Extract the [x, y] coordinate from the center of the cell holding the provided text.  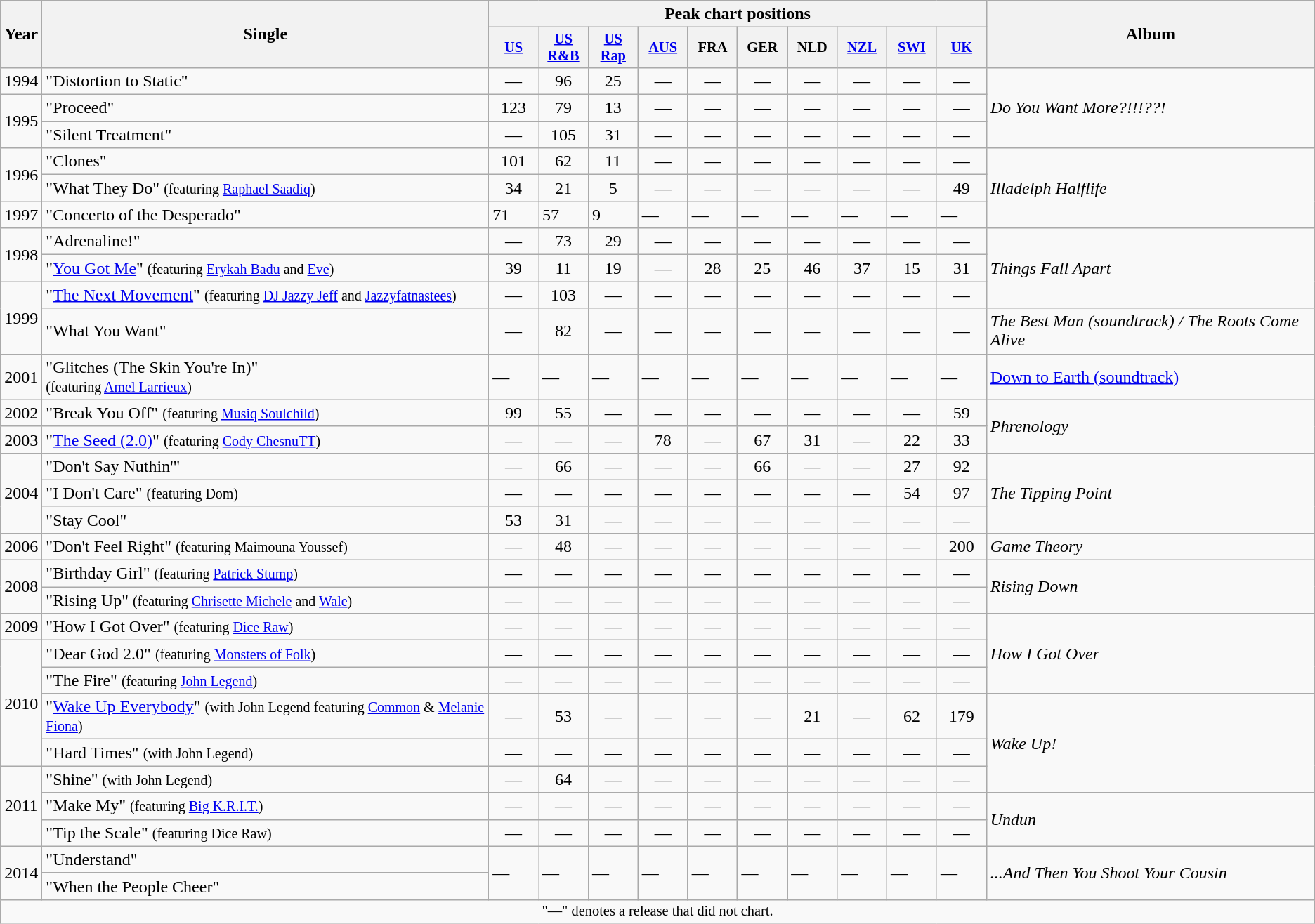
"Dear God 2.0" (featuring Monsters of Folk) [266, 654]
9 [613, 215]
13 [613, 108]
"Clones" [266, 161]
"You Got Me" (featuring Erykah Badu and Eve) [266, 268]
"Proceed" [266, 108]
103 [563, 295]
2009 [21, 627]
2011 [21, 806]
"The Fire" (featuring John Legend) [266, 680]
The Tipping Point [1151, 493]
Album [1151, 34]
5 [613, 188]
37 [863, 268]
Do You Want More?!!!??! [1151, 107]
Peak chart positions [738, 14]
Things Fall Apart [1151, 268]
"Shine" (with John Legend) [266, 779]
200 [961, 546]
54 [912, 493]
1999 [21, 317]
"Stay Cool" [266, 520]
39 [514, 268]
99 [514, 413]
71 [514, 215]
"Silent Treatment" [266, 135]
1995 [21, 121]
USR&B [563, 48]
UK [961, 48]
96 [563, 81]
1996 [21, 175]
101 [514, 161]
"What You Want" [266, 331]
"Break You Off" (featuring Musiq Soulchild) [266, 413]
48 [563, 546]
US [514, 48]
78 [663, 440]
Single [266, 34]
2010 [21, 704]
USRap [613, 48]
GER [763, 48]
49 [961, 188]
Down to Earth (soundtrack) [1151, 376]
NLD [812, 48]
AUS [663, 48]
"Tip the Scale" (featuring Dice Raw) [266, 833]
NZL [863, 48]
"Hard Times" (with John Legend) [266, 753]
55 [563, 413]
SWI [912, 48]
"The Seed (2.0)" (featuring Cody ChesnuTT) [266, 440]
97 [961, 493]
67 [763, 440]
"Birthday Girl" (featuring Patrick Stump) [266, 574]
Year [21, 34]
"The Next Movement" (featuring DJ Jazzy Jeff and Jazzyfatnastees) [266, 295]
57 [563, 215]
28 [712, 268]
"What They Do" (featuring Raphael Saadiq) [266, 188]
1998 [21, 255]
82 [563, 331]
105 [563, 135]
79 [563, 108]
2003 [21, 440]
...And Then You Shoot Your Cousin [1151, 873]
Phrenology [1151, 426]
Undun [1151, 819]
59 [961, 413]
Rising Down [1151, 587]
2008 [21, 587]
2014 [21, 873]
"Understand" [266, 859]
"When the People Cheer" [266, 886]
"Adrenaline!" [266, 242]
"Make My" (featuring Big K.R.I.T.) [266, 806]
How I Got Over [1151, 654]
19 [613, 268]
73 [563, 242]
15 [912, 268]
Wake Up! [1151, 743]
"Wake Up Everybody" (with John Legend featuring Common & Melanie Fiona) [266, 716]
"—" denotes a release that did not chart. [657, 911]
1997 [21, 215]
33 [961, 440]
34 [514, 188]
"How I Got Over" (featuring Dice Raw) [266, 627]
2001 [21, 376]
64 [563, 779]
"I Don't Care" (featuring Dom) [266, 493]
"Distortion to Static" [266, 81]
29 [613, 242]
46 [812, 268]
22 [912, 440]
1994 [21, 81]
The Best Man (soundtrack) / The Roots Come Alive [1151, 331]
179 [961, 716]
2002 [21, 413]
27 [912, 466]
"Rising Up" (featuring Chrisette Michele and Wale) [266, 600]
"Glitches (The Skin You're In)"(featuring Amel Larrieux) [266, 376]
2004 [21, 493]
2006 [21, 546]
123 [514, 108]
Illadelph Halflife [1151, 188]
"Don't Say Nuthin'" [266, 466]
"Don't Feel Right" (featuring Maimouna Youssef) [266, 546]
92 [961, 466]
"Concerto of the Desperado" [266, 215]
FRA [712, 48]
Game Theory [1151, 546]
